Determine the [x, y] coordinate at the center of the cell enclosing the given text.  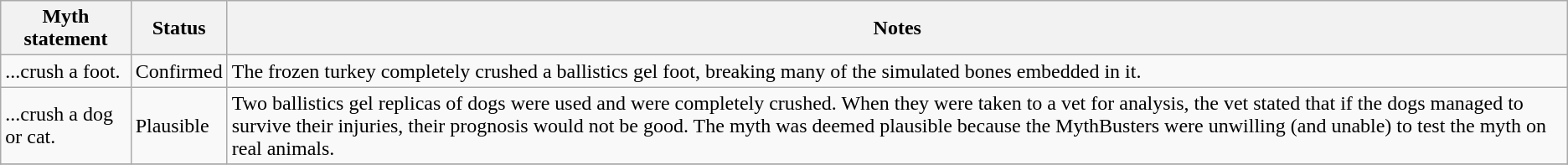
Plausible [179, 126]
...crush a foot. [65, 71]
Status [179, 28]
The frozen turkey completely crushed a ballistics gel foot, breaking many of the simulated bones embedded in it. [897, 71]
Confirmed [179, 71]
Notes [897, 28]
...crush a dog or cat. [65, 126]
Myth statement [65, 28]
